Detect which cell encompasses the target text, then output its [x, y] center coordinate. 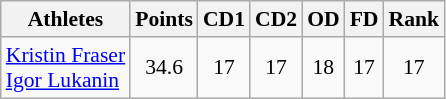
18 [324, 68]
CD2 [276, 19]
Kristin FraserIgor Lukanin [66, 68]
OD [324, 19]
34.6 [164, 68]
Points [164, 19]
CD1 [224, 19]
Rank [414, 19]
Athletes [66, 19]
FD [364, 19]
